From the cell containing the given text, extract its center point as [x, y] coordinate. 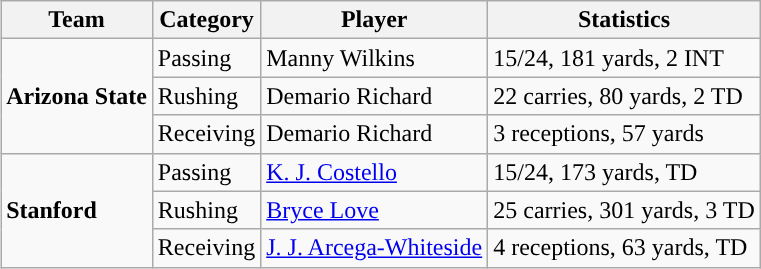
4 receptions, 63 yards, TD [624, 248]
Bryce Love [374, 210]
25 carries, 301 yards, 3 TD [624, 210]
15/24, 181 yards, 2 INT [624, 58]
Category [206, 20]
K. J. Costello [374, 172]
22 carries, 80 yards, 2 TD [624, 96]
Team [77, 20]
15/24, 173 yards, TD [624, 172]
Arizona State [77, 96]
Manny Wilkins [374, 58]
J. J. Arcega-Whiteside [374, 248]
Stanford [77, 210]
3 receptions, 57 yards [624, 134]
Player [374, 20]
Statistics [624, 20]
